Pinpoint the cell where the given text exists, returning its (x, y) midpoint coordinate. 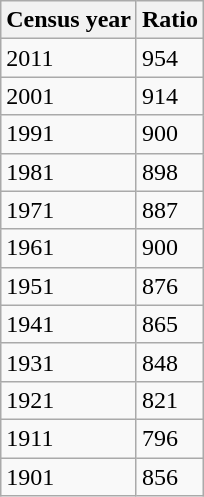
1921 (69, 400)
1981 (69, 172)
1941 (69, 324)
865 (170, 324)
Ratio (170, 20)
887 (170, 210)
1991 (69, 134)
1961 (69, 248)
1931 (69, 362)
898 (170, 172)
856 (170, 477)
2011 (69, 58)
1901 (69, 477)
1951 (69, 286)
954 (170, 58)
1911 (69, 438)
1971 (69, 210)
2001 (69, 96)
914 (170, 96)
Census year (69, 20)
876 (170, 286)
821 (170, 400)
848 (170, 362)
796 (170, 438)
